Provide the [X, Y] coordinate of the cell's center where the given text is located.  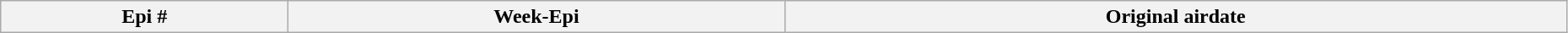
Original airdate [1176, 17]
Week-Epi [536, 17]
Epi # [145, 17]
